Output the (x, y) coordinate of the center of the cell containing the given text.  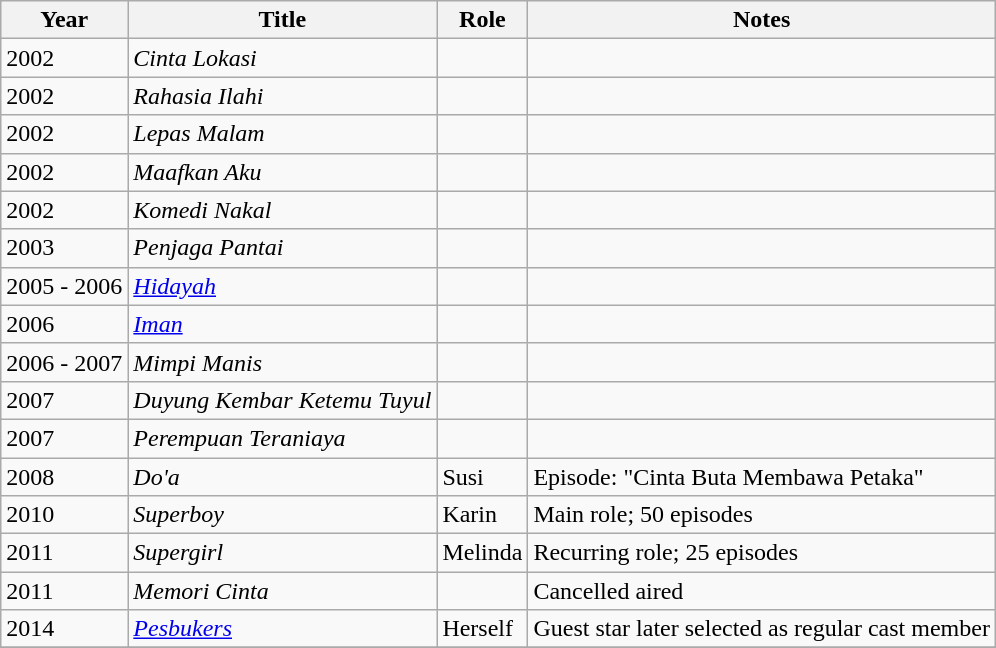
Penjaga Pantai (282, 248)
Cancelled aired (762, 591)
Rahasia Ilahi (282, 96)
2014 (64, 629)
Superboy (282, 515)
Mimpi Manis (282, 362)
Komedi Nakal (282, 210)
Pesbukers (282, 629)
Karin (482, 515)
Title (282, 20)
2006 (64, 324)
Duyung Kembar Ketemu Tuyul (282, 400)
Perempuan Teraniaya (282, 438)
Iman (282, 324)
Supergirl (282, 553)
Susi (482, 477)
Cinta Lokasi (282, 58)
2010 (64, 515)
Main role; 50 episodes (762, 515)
2005 - 2006 (64, 286)
Episode: "Cinta Buta Membawa Petaka" (762, 477)
2006 - 2007 (64, 362)
Herself (482, 629)
2008 (64, 477)
Melinda (482, 553)
Recurring role; 25 episodes (762, 553)
Hidayah (282, 286)
Maafkan Aku (282, 172)
2003 (64, 248)
Notes (762, 20)
Guest star later selected as regular cast member (762, 629)
Role (482, 20)
Memori Cinta (282, 591)
Year (64, 20)
Lepas Malam (282, 134)
Do'a (282, 477)
